Return [X, Y] of the center of cell containing provided text 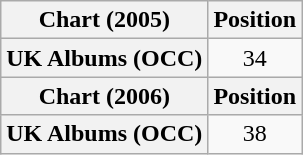
Chart (2006) [104, 96]
34 [255, 58]
38 [255, 134]
Chart (2005) [104, 20]
